Identify which cell holds the provided text, then report its (X, Y) central coordinate. 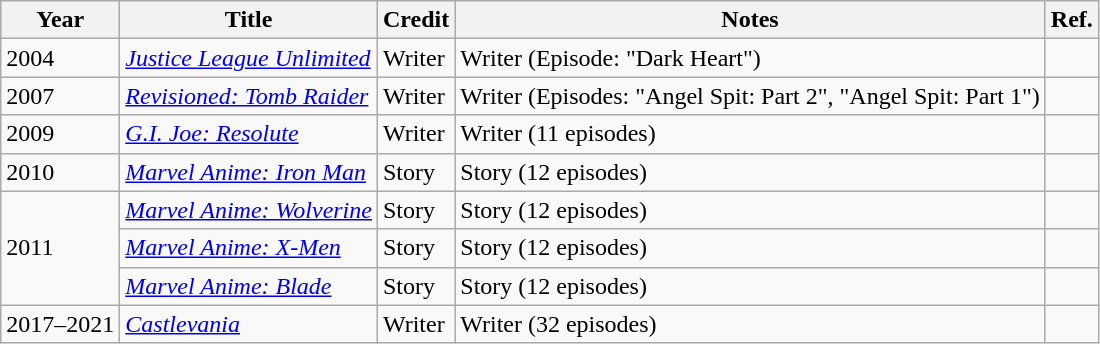
2009 (60, 134)
Writer (32 episodes) (750, 324)
Credit (416, 20)
Justice League Unlimited (249, 58)
2007 (60, 96)
2004 (60, 58)
Ref. (1072, 20)
Marvel Anime: Blade (249, 286)
Writer (Episode: "Dark Heart") (750, 58)
Title (249, 20)
Writer (Episodes: "Angel Spit: Part 2", "Angel Spit: Part 1") (750, 96)
2011 (60, 248)
Year (60, 20)
G.I. Joe: Resolute (249, 134)
Castlevania (249, 324)
Marvel Anime: Iron Man (249, 172)
2017–2021 (60, 324)
2010 (60, 172)
Revisioned: Tomb Raider (249, 96)
Marvel Anime: Wolverine (249, 210)
Writer (11 episodes) (750, 134)
Marvel Anime: X-Men (249, 248)
Notes (750, 20)
